Return [x, y] of the center of cell containing provided text 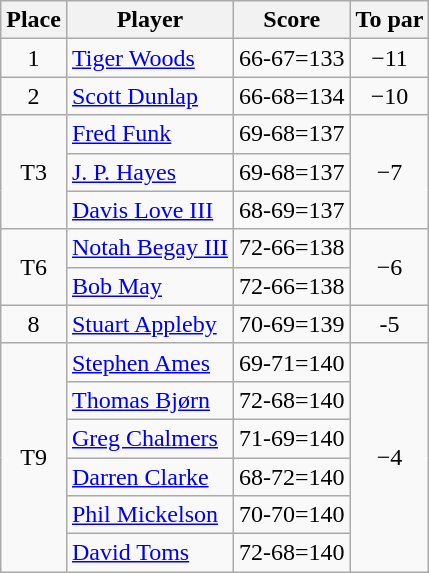
Darren Clarke [150, 477]
T9 [34, 457]
−4 [390, 457]
Place [34, 20]
70-70=140 [292, 515]
Player [150, 20]
66-67=133 [292, 58]
Stephen Ames [150, 362]
Davis Love III [150, 210]
66-68=134 [292, 96]
−10 [390, 96]
Scott Dunlap [150, 96]
Score [292, 20]
David Toms [150, 553]
2 [34, 96]
Tiger Woods [150, 58]
Thomas Bjørn [150, 400]
Stuart Appleby [150, 324]
68-72=140 [292, 477]
Greg Chalmers [150, 438]
Phil Mickelson [150, 515]
Notah Begay III [150, 248]
-5 [390, 324]
−7 [390, 172]
Fred Funk [150, 134]
T6 [34, 267]
69-71=140 [292, 362]
To par [390, 20]
68-69=137 [292, 210]
−11 [390, 58]
−6 [390, 267]
8 [34, 324]
70-69=139 [292, 324]
J. P. Hayes [150, 172]
1 [34, 58]
Bob May [150, 286]
71-69=140 [292, 438]
T3 [34, 172]
